Output the (X, Y) coordinate of the center of the cell containing the given text.  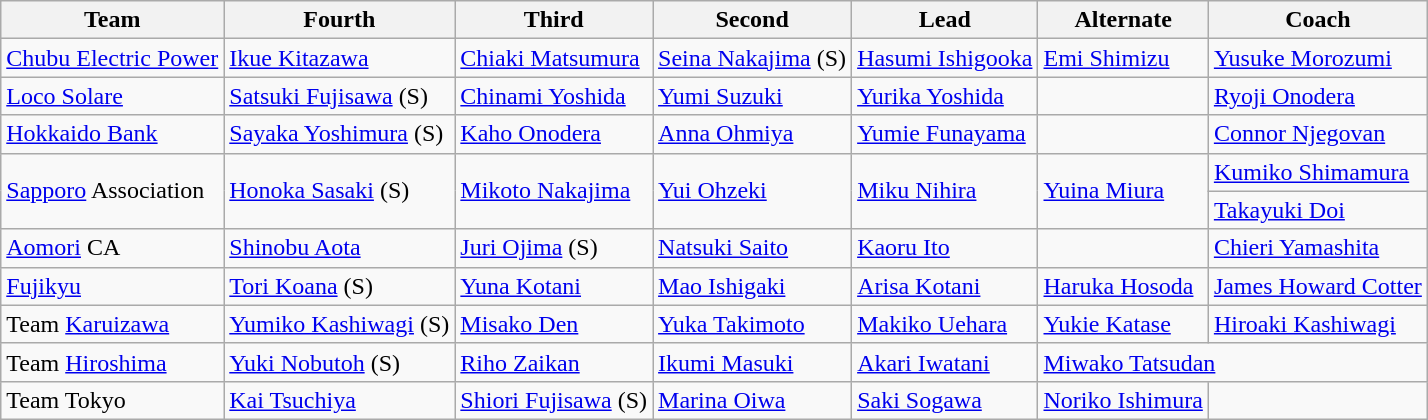
Kaho Onodera (554, 134)
Natsuki Saito (752, 248)
Team (112, 20)
Mikoto Nakajima (554, 191)
Yurika Yoshida (945, 96)
Yumi Suzuki (752, 96)
Juri Ojima (S) (554, 248)
Chinami Yoshida (554, 96)
Hiroaki Kashiwagi (1318, 324)
Fujikyu (112, 286)
Mao Ishigaki (752, 286)
Satsuki Fujisawa (S) (340, 96)
Seina Nakajima (S) (752, 58)
Makiko Uehara (945, 324)
Shinobu Aota (340, 248)
Team Tokyo (112, 400)
Miku Nihira (945, 191)
Alternate (1123, 20)
Aomori CA (112, 248)
Chiaki Matsumura (554, 58)
Sayaka Yoshimura (S) (340, 134)
Misako Den (554, 324)
Yui Ohzeki (752, 191)
Yuna Kotani (554, 286)
Kai Tsuchiya (340, 400)
Yuka Takimoto (752, 324)
Akari Iwatani (945, 362)
Miwako Tatsudan (1232, 362)
Kaoru Ito (945, 248)
Yukie Katase (1123, 324)
Yuki Nobutoh (S) (340, 362)
Tori Koana (S) (340, 286)
Yuina Miura (1123, 191)
Ikue Kitazawa (340, 58)
Yusuke Morozumi (1318, 58)
Riho Zaikan (554, 362)
Chieri Yamashita (1318, 248)
Ryoji Onodera (1318, 96)
James Howard Cotter (1318, 286)
Honoka Sasaki (S) (340, 191)
Hokkaido Bank (112, 134)
Emi Shimizu (1123, 58)
Second (752, 20)
Haruka Hosoda (1123, 286)
Hasumi Ishigooka (945, 58)
Coach (1318, 20)
Connor Njegovan (1318, 134)
Ikumi Masuki (752, 362)
Saki Sogawa (945, 400)
Kumiko Shimamura (1318, 172)
Sapporo Association (112, 191)
Takayuki Doi (1318, 210)
Yumie Funayama (945, 134)
Lead (945, 20)
Team Karuizawa (112, 324)
Third (554, 20)
Chubu Electric Power (112, 58)
Yumiko Kashiwagi (S) (340, 324)
Shiori Fujisawa (S) (554, 400)
Loco Solare (112, 96)
Marina Oiwa (752, 400)
Noriko Ishimura (1123, 400)
Anna Ohmiya (752, 134)
Fourth (340, 20)
Arisa Kotani (945, 286)
Team Hiroshima (112, 362)
